For the text-containing cell, return its midpoint in [X, Y] coordinate format. 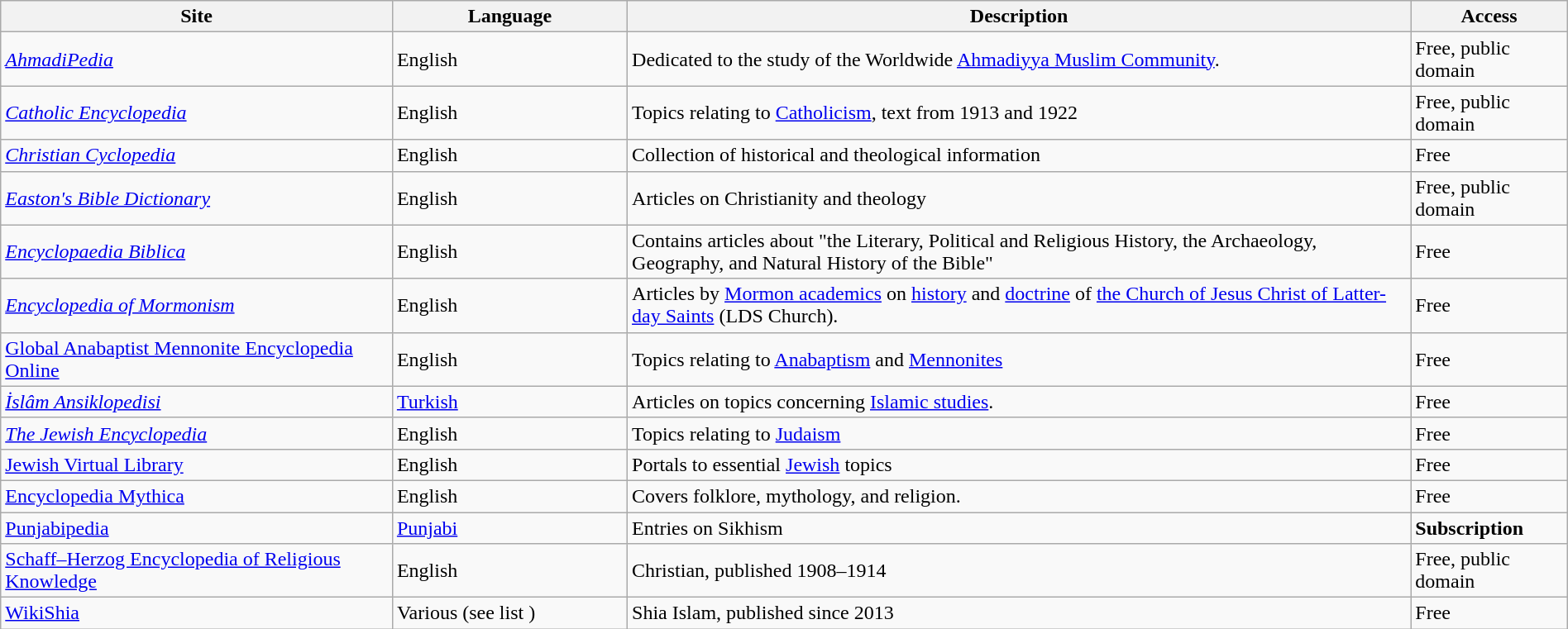
Subscription [1489, 528]
Turkish [509, 402]
Encyclopedia Mythica [197, 496]
Encyclopaedia Biblica [197, 251]
Access [1489, 17]
Topics relating to Anabaptism and Mennonites [1019, 359]
Topics relating to Judaism [1019, 433]
The Jewish Encyclopedia [197, 433]
Various (see list ) [509, 613]
Christian, published 1908–1914 [1019, 570]
WikiShia [197, 613]
Topics relating to Catholicism, text from 1913 and 1922 [1019, 112]
Punjabi [509, 528]
Encyclopedia of Mormonism [197, 306]
Covers folklore, mythology, and religion. [1019, 496]
Description [1019, 17]
Easton's Bible Dictionary [197, 198]
Dedicated to the study of the Worldwide Ahmadiyya Muslim Community. [1019, 60]
Catholic Encyclopedia [197, 112]
Punjabipedia [197, 528]
AhmadiPedia [197, 60]
Schaff–Herzog Encyclopedia of Religious Knowledge [197, 570]
Collection of historical and theological information [1019, 155]
Portals to essential Jewish topics [1019, 465]
Shia Islam, published since 2013 [1019, 613]
Articles on Christianity and theology [1019, 198]
Articles on topics concerning Islamic studies. [1019, 402]
Global Anabaptist Mennonite Encyclopedia Online [197, 359]
Christian Cyclopedia [197, 155]
Site [197, 17]
Language [509, 17]
İslâm Ansiklopedisi [197, 402]
Entries on Sikhism [1019, 528]
Contains articles about "the Literary, Political and Religious History, the Archaeology, Geography, and Natural History of the Bible" [1019, 251]
Jewish Virtual Library [197, 465]
Articles by Mormon academics on history and doctrine of the Church of Jesus Christ of Latter-day Saints (LDS Church). [1019, 306]
